Output the [X, Y] coordinate of the center of the cell containing the given text.  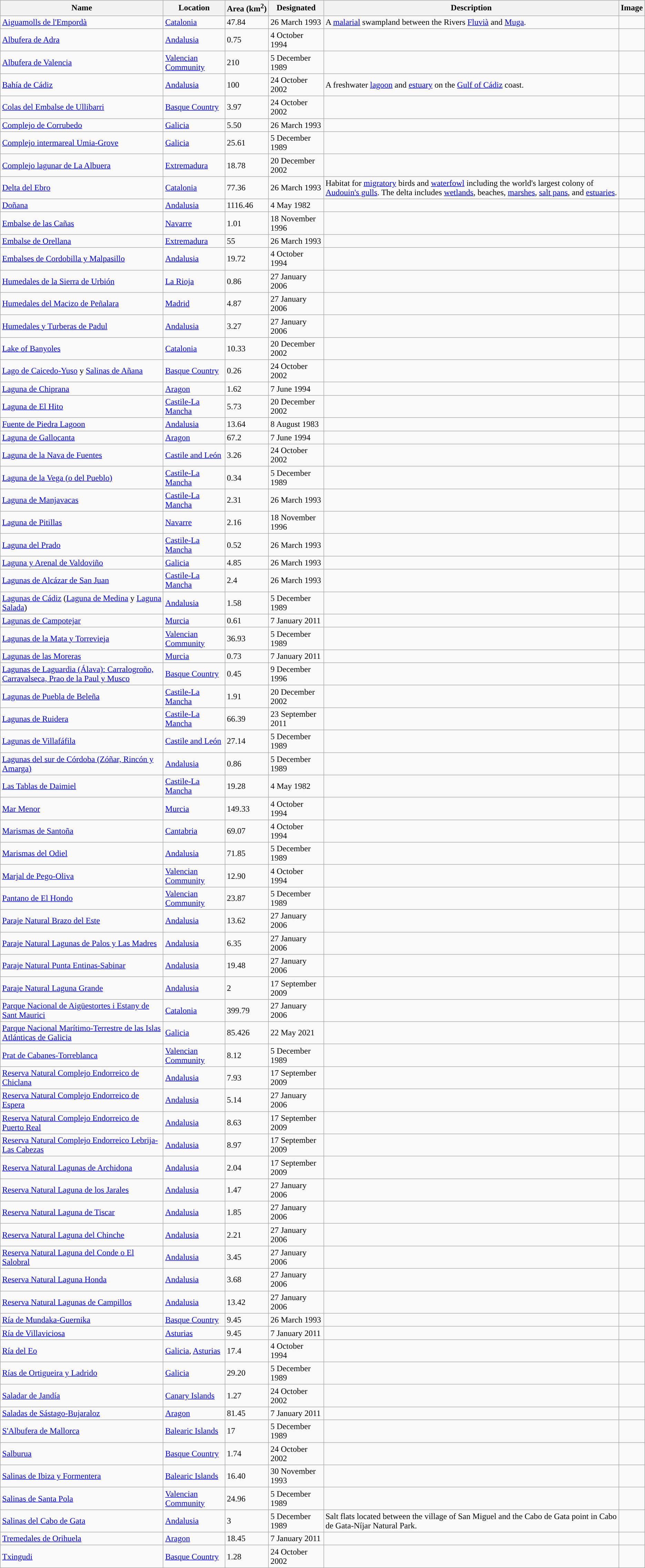
4.87 [247, 303]
Embalse de las Cañas [82, 223]
Asturias [194, 1333]
Humedales del Macizo de Peñalara [82, 303]
Cantabria [194, 831]
Fuente de Piedra Lagoon [82, 424]
1.91 [247, 696]
Lagunas del sur de Córdoba (Zóñar, Rincón y Amarga) [82, 764]
7.93 [247, 1078]
Albufera de Valencia [82, 62]
Reserva Natural Complejo Endorreico de Chiclana [82, 1078]
55 [247, 241]
22 May 2021 [296, 1033]
A malarial swampland between the Rivers Fluvià and Muga. [471, 22]
3.27 [247, 326]
2 [247, 988]
Complejo lagunar de La Albuera [82, 165]
Reserva Natural Laguna Honda [82, 1280]
Salinas de Santa Pola [82, 1498]
12.90 [247, 876]
1.47 [247, 1190]
Paraje Natural Laguna Grande [82, 988]
Lago de Caicedo-Yuso y Salinas de Añana [82, 371]
13.64 [247, 424]
4.85 [247, 563]
1.28 [247, 1556]
Lagunas de Cádiz (Laguna de Medina y Laguna Salada) [82, 603]
Lagunas de Laguardia (Álava): Carralogroño, Carravalseca, Prao de la Paul y Musco [82, 674]
Marismas del Odiel [82, 854]
A freshwater lagoon and estuary on the Gulf of Cádiz coast. [471, 85]
1.62 [247, 389]
2.16 [247, 523]
2.31 [247, 500]
23 September 2011 [296, 718]
Marismas de Santoña [82, 831]
Lagunas de Alcázar de San Juan [82, 581]
Mar Menor [82, 809]
19.48 [247, 965]
399.79 [247, 1010]
Salburua [82, 1454]
Lagunas de Villafáfila [82, 741]
Ría de Mundaka-Guernika [82, 1320]
67.2 [247, 438]
0.75 [247, 40]
Reserva Natural Complejo Endorreico Lebrija-Las Cabezas [82, 1145]
0.45 [247, 674]
Laguna y Arenal de Valdoviño [82, 563]
Embalses de Cordobilla y Malpasillo [82, 259]
Lagunas de Campotejar [82, 621]
Salinas del Cabo de Gata [82, 1521]
6.35 [247, 943]
Doñana [82, 205]
3.68 [247, 1280]
Parque Nacional de Aigüestortes i Estany de Sant Maurici [82, 1010]
Humedales y Turberas de Padul [82, 326]
Reserva Natural Complejo Endorreico de Espera [82, 1100]
Saladas de Sástago-Bujaraloz [82, 1413]
Laguna de Chiprana [82, 389]
3.97 [247, 108]
18.45 [247, 1539]
Ría de Villaviciosa [82, 1333]
Las Tablas de Daimiel [82, 786]
3.45 [247, 1257]
Madrid [194, 303]
25.61 [247, 143]
47.84 [247, 22]
30 November 1993 [296, 1476]
0.34 [247, 478]
81.45 [247, 1413]
24.96 [247, 1498]
2.21 [247, 1235]
77.36 [247, 188]
0.26 [247, 371]
Aiguamolls de l'Empordà [82, 22]
100 [247, 85]
66.39 [247, 718]
Laguna de Pitillas [82, 523]
Name [82, 8]
Lagunas de Ruidera [82, 718]
149.33 [247, 809]
Reserva Natural Laguna de Tiscar [82, 1212]
29.20 [247, 1373]
1.74 [247, 1454]
Lagunas de Puebla de Beleña [82, 696]
S'Albufera de Mallorca [82, 1431]
36.93 [247, 639]
Colas del Embalse de Ullibarri [82, 108]
Txingudi [82, 1556]
18.78 [247, 165]
13.42 [247, 1302]
Parque Nacional Marítimo-Terrestre de las Islas Atlánticas de Galicia [82, 1033]
16.40 [247, 1476]
Reserva Natural Laguna del Chinche [82, 1235]
Paraje Natural Punta Entinas-Sabinar [82, 965]
Rías de Ortigueira y Ladrido [82, 1373]
Galicia, Asturias [194, 1351]
3 [247, 1521]
Bahía de Cádiz [82, 85]
Reserva Natural Laguna del Conde o El Salobral [82, 1257]
Complejo intermareal Umia-Grove [82, 143]
27.14 [247, 741]
Laguna del Prado [82, 545]
5.73 [247, 406]
Reserva Natural Complejo Endorreico de Puerto Real [82, 1123]
17 [247, 1431]
Canary Islands [194, 1396]
1.27 [247, 1396]
Laguna de la Nava de Fuentes [82, 455]
Albufera de Adra [82, 40]
5.50 [247, 125]
0.52 [247, 545]
19.28 [247, 786]
8.63 [247, 1123]
Designated [296, 8]
Reserva Natural Lagunas de Campillos [82, 1302]
71.85 [247, 854]
Complejo de Corrubedo [82, 125]
Laguna de Manjavacas [82, 500]
5.14 [247, 1100]
Lake of Banyoles [82, 348]
0.61 [247, 621]
Saladar de Jandía [82, 1396]
Paraje Natural Lagunas de Palos y Las Madres [82, 943]
19.72 [247, 259]
8 August 1983 [296, 424]
Ría del Eo [82, 1351]
Salt flats located between the village of San Miguel and the Cabo de Gata point in Cabo de Gata-Níjar Natural Park. [471, 1521]
69.07 [247, 831]
9 December 1996 [296, 674]
Paraje Natural Brazo del Este [82, 921]
1.01 [247, 223]
23.87 [247, 898]
2.04 [247, 1167]
85.426 [247, 1033]
Area (km2) [247, 8]
Lagunas de la Mata y Torrevieja [82, 639]
17.4 [247, 1351]
10.33 [247, 348]
Laguna de Gallocanta [82, 438]
13.62 [247, 921]
Salinas de Ibiza y Formentera [82, 1476]
Description [471, 8]
1.85 [247, 1212]
Location [194, 8]
Reserva Natural Laguna de los Jarales [82, 1190]
Lagunas de las Moreras [82, 656]
Reserva Natural Lagunas de Archidona [82, 1167]
3.26 [247, 455]
Image [632, 8]
1.58 [247, 603]
210 [247, 62]
8.97 [247, 1145]
0.73 [247, 656]
La Rioja [194, 281]
Marjal de Pego-Oliva [82, 876]
Tremedales de Orihuela [82, 1539]
8.12 [247, 1055]
Pantano de El Hondo [82, 898]
Prat de Cabanes-Torreblanca [82, 1055]
Humedales de la Sierra de Urbión [82, 281]
Embalse de Orellana [82, 241]
Laguna de El Hito [82, 406]
Delta del Ebro [82, 188]
1116.46 [247, 205]
Laguna de la Vega (o del Pueblo) [82, 478]
2.4 [247, 581]
